Scan for the cell matching the given text and deliver its (X, Y) coordinate at center. 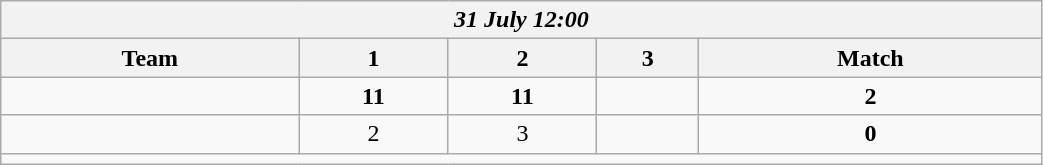
Match (870, 58)
Team (150, 58)
31 July 12:00 (522, 20)
0 (870, 134)
1 (374, 58)
